Locate the cell with the specified text and output its [X, Y] center coordinate. 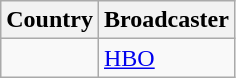
Country [50, 20]
Broadcaster [166, 20]
HBO [166, 58]
